Pinpoint the cell where the given text exists, returning its [x, y] midpoint coordinate. 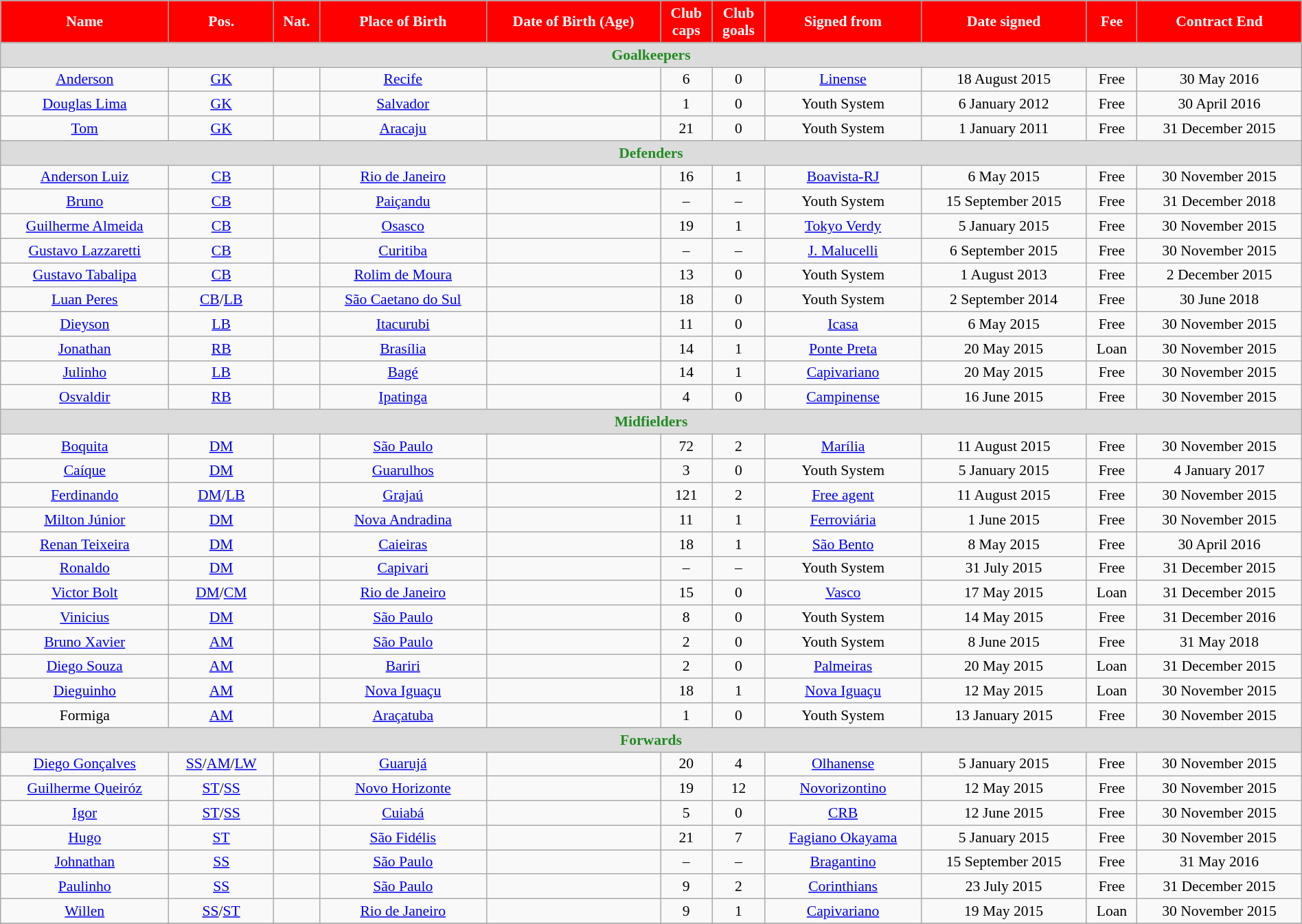
DM/CM [221, 593]
Recife [402, 80]
Novo Horizonte [402, 789]
Ronaldo [85, 568]
Tokyo Verdy [843, 227]
Bariri [402, 667]
1 January 2011 [1004, 128]
Signed from [843, 22]
DM/LB [221, 496]
CB/LB [221, 300]
31 December 2018 [1220, 202]
Pos. [221, 22]
Douglas Lima [85, 104]
São Fidélis [402, 838]
Aracaju [402, 128]
Cuiabá [402, 813]
CRB [843, 813]
Bagé [402, 373]
Gustavo Tabalipa [85, 275]
Ponte Preta [843, 349]
Ipatinga [402, 397]
31 July 2015 [1004, 568]
Boavista-RJ [843, 177]
6 September 2015 [1004, 251]
Hugo [85, 838]
Paiçandu [402, 202]
Campinense [843, 397]
8 May 2015 [1004, 544]
31 May 2018 [1220, 642]
Olhanense [843, 764]
Diego Souza [85, 667]
Name [85, 22]
Brasília [402, 349]
Date of Birth (Age) [573, 22]
Bruno [85, 202]
SS/ST [221, 911]
Ferdinando [85, 496]
São Caetano do Sul [402, 300]
Dieguinho [85, 691]
16 [687, 177]
4 January 2017 [1220, 471]
Victor Bolt [85, 593]
3 [687, 471]
Igor [85, 813]
8 [687, 618]
Novorizontino [843, 789]
Boquita [85, 446]
Forwards [651, 740]
30 May 2016 [1220, 80]
Julinho [85, 373]
Guilherme Almeida [85, 227]
Marília [843, 446]
Renan Teixeira [85, 544]
Nova Andradina [402, 520]
1 August 2013 [1004, 275]
Fee [1112, 22]
12 June 2015 [1004, 813]
12 [739, 789]
14 May 2015 [1004, 618]
Icasa [843, 324]
Caíque [85, 471]
Araçatuba [402, 715]
6 [687, 80]
Guilherme Queiróz [85, 789]
31 December 2016 [1220, 618]
Diego Gonçalves [85, 764]
15 [687, 593]
Vasco [843, 593]
Linense [843, 80]
Defenders [651, 153]
Caieiras [402, 544]
Bruno Xavier [85, 642]
Nat. [297, 22]
17 May 2015 [1004, 593]
Fagiano Okayama [843, 838]
Capivari [402, 568]
Anderson Luiz [85, 177]
Contract End [1220, 22]
Rolim de Moura [402, 275]
Osvaldir [85, 397]
Formiga [85, 715]
8 June 2015 [1004, 642]
Vinicius [85, 618]
ST [221, 838]
Tom [85, 128]
Clubgoals [739, 22]
São Bento [843, 544]
Osasco [402, 227]
Date signed [1004, 22]
2 December 2015 [1220, 275]
Gustavo Lazzaretti [85, 251]
Anderson [85, 80]
Luan Peres [85, 300]
5 [687, 813]
Salvador [402, 104]
121 [687, 496]
31 May 2016 [1220, 862]
SS/AM/LW [221, 764]
Clubcaps [687, 22]
23 July 2015 [1004, 887]
Guarulhos [402, 471]
J. Malucelli [843, 251]
Goalkeepers [651, 55]
72 [687, 446]
19 May 2015 [1004, 911]
Midfielders [651, 422]
1 June 2015 [1004, 520]
6 January 2012 [1004, 104]
Jonathan [85, 349]
Curitiba [402, 251]
Place of Birth [402, 22]
20 [687, 764]
Grajaú [402, 496]
Palmeiras [843, 667]
7 [739, 838]
Itacurubi [402, 324]
13 [687, 275]
Free agent [843, 496]
Johnathan [85, 862]
Paulinho [85, 887]
Milton Júnior [85, 520]
Dieyson [85, 324]
18 August 2015 [1004, 80]
16 June 2015 [1004, 397]
Ferroviária [843, 520]
30 June 2018 [1220, 300]
Corinthians [843, 887]
13 January 2015 [1004, 715]
Willen [85, 911]
2 September 2014 [1004, 300]
Guarujá [402, 764]
Bragantino [843, 862]
